Locate the cell with the specified text and output its [x, y] center coordinate. 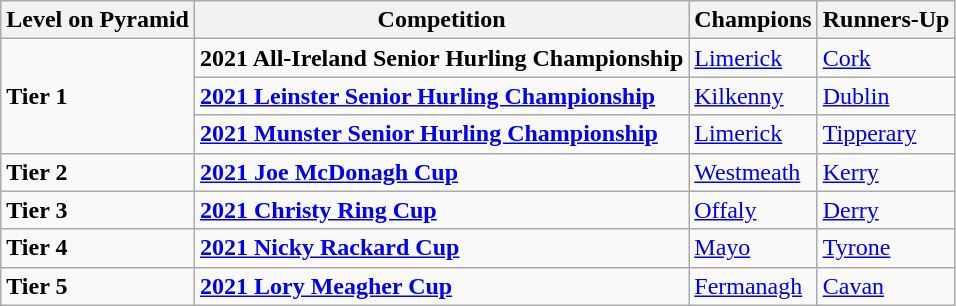
2021 Christy Ring Cup [441, 210]
Competition [441, 20]
2021 Munster Senior Hurling Championship [441, 134]
Champions [753, 20]
Cork [886, 58]
Runners-Up [886, 20]
Kerry [886, 172]
Tier 2 [98, 172]
2021 Nicky Rackard Cup [441, 248]
Tipperary [886, 134]
Tyrone [886, 248]
Dublin [886, 96]
Kilkenny [753, 96]
Cavan [886, 286]
Tier 5 [98, 286]
2021 Joe McDonagh Cup [441, 172]
Offaly [753, 210]
2021 Lory Meagher Cup [441, 286]
Tier 1 [98, 96]
2021 All-Ireland Senior Hurling Championship [441, 58]
Derry [886, 210]
2021 Leinster Senior Hurling Championship [441, 96]
Fermanagh [753, 286]
Westmeath [753, 172]
Tier 3 [98, 210]
Tier 4 [98, 248]
Mayo [753, 248]
Level on Pyramid [98, 20]
